Extract the (X, Y) coordinate from the center of the cell holding the provided text.  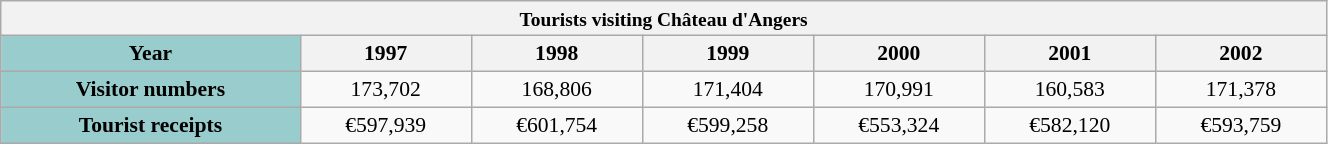
1999 (728, 54)
1998 (556, 54)
Year (150, 54)
Visitor numbers (150, 90)
171,404 (728, 90)
2000 (898, 54)
€599,258 (728, 126)
2002 (1240, 54)
€597,939 (386, 126)
€593,759 (1240, 126)
1997 (386, 54)
2001 (1070, 54)
Tourists visiting Château d'Angers (664, 18)
€601,754 (556, 126)
171,378 (1240, 90)
€553,324 (898, 126)
160,583 (1070, 90)
Tourist receipts (150, 126)
168,806 (556, 90)
173,702 (386, 90)
€582,120 (1070, 126)
170,991 (898, 90)
